Detect which cell encompasses the target text, then output its (X, Y) center coordinate. 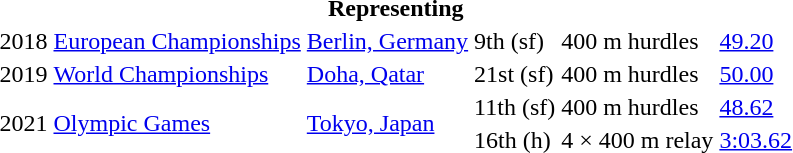
11th (sf) (515, 107)
21st (sf) (515, 74)
World Championships (177, 74)
9th (sf) (515, 41)
European Championships (177, 41)
Berlin, Germany (387, 41)
Doha, Qatar (387, 74)
